Identify which cell holds the provided text, then report its [X, Y] central coordinate. 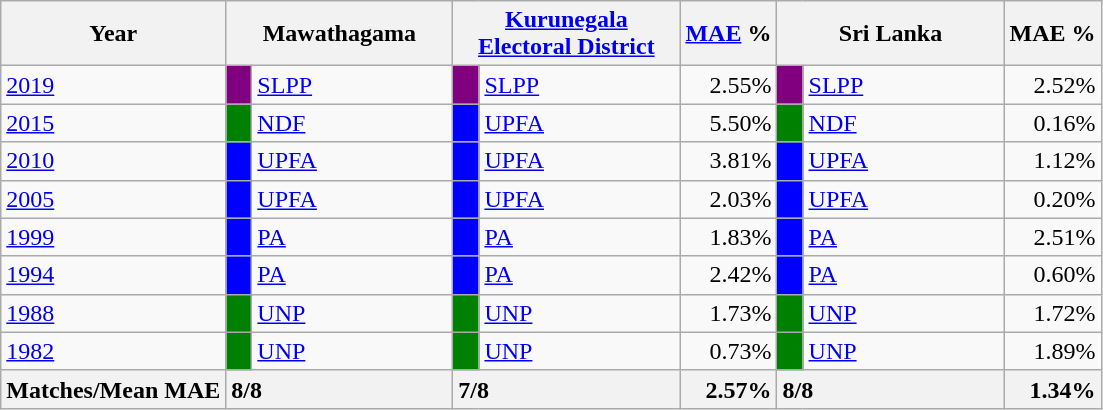
3.81% [728, 161]
Year [114, 34]
1.89% [1052, 351]
0.16% [1052, 123]
2.03% [728, 199]
2.51% [1052, 237]
2019 [114, 85]
1.73% [728, 313]
1.34% [1052, 389]
0.73% [728, 351]
1982 [114, 351]
1.83% [728, 237]
Mawathagama [340, 34]
0.60% [1052, 275]
1.72% [1052, 313]
1988 [114, 313]
Kurunegala Electoral District [566, 34]
0.20% [1052, 199]
1.12% [1052, 161]
Sri Lanka [890, 34]
2.42% [728, 275]
2.57% [728, 389]
Matches/Mean MAE [114, 389]
5.50% [728, 123]
2010 [114, 161]
7/8 [566, 389]
2.52% [1052, 85]
2005 [114, 199]
2015 [114, 123]
2.55% [728, 85]
1999 [114, 237]
1994 [114, 275]
